Return (X, Y) of the center of cell containing provided text 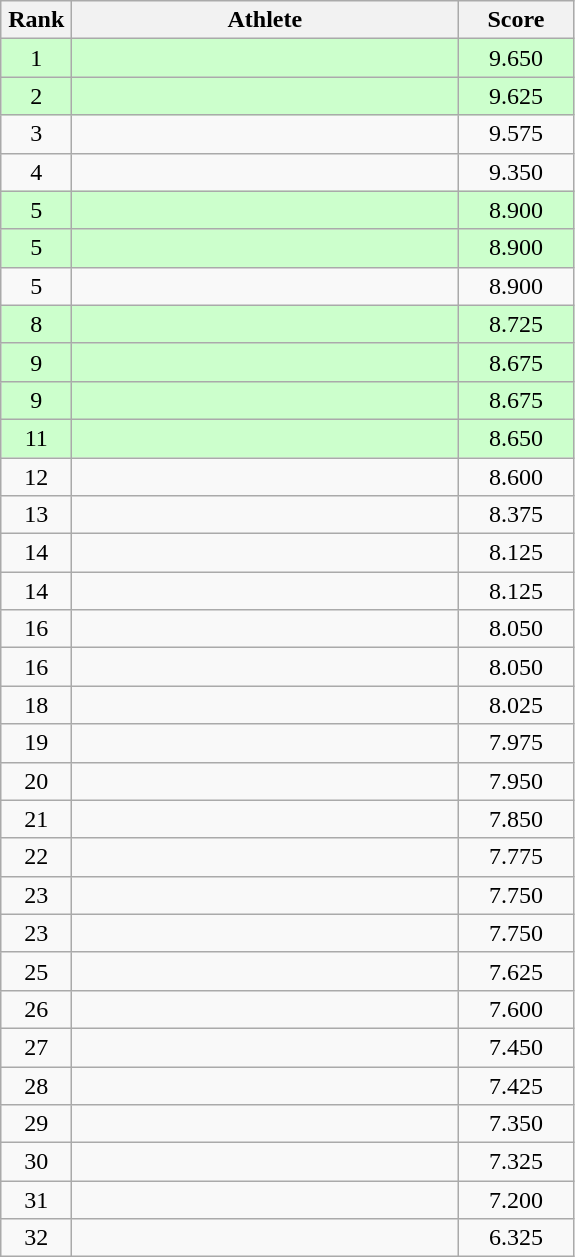
12 (36, 477)
7.200 (516, 1200)
9.650 (516, 58)
7.425 (516, 1085)
8 (36, 324)
7.600 (516, 1009)
19 (36, 743)
32 (36, 1238)
29 (36, 1124)
7.325 (516, 1162)
8.025 (516, 705)
27 (36, 1047)
22 (36, 857)
25 (36, 971)
7.450 (516, 1047)
13 (36, 515)
Rank (36, 20)
30 (36, 1162)
7.850 (516, 819)
4 (36, 172)
7.775 (516, 857)
11 (36, 438)
1 (36, 58)
3 (36, 134)
26 (36, 1009)
8.725 (516, 324)
8.650 (516, 438)
20 (36, 781)
31 (36, 1200)
9.575 (516, 134)
6.325 (516, 1238)
7.975 (516, 743)
9.350 (516, 172)
28 (36, 1085)
8.600 (516, 477)
9.625 (516, 96)
2 (36, 96)
7.350 (516, 1124)
Athlete (265, 20)
7.950 (516, 781)
8.375 (516, 515)
18 (36, 705)
21 (36, 819)
Score (516, 20)
7.625 (516, 971)
